Determine the (x, y) coordinate at the center of the cell enclosing the given text.  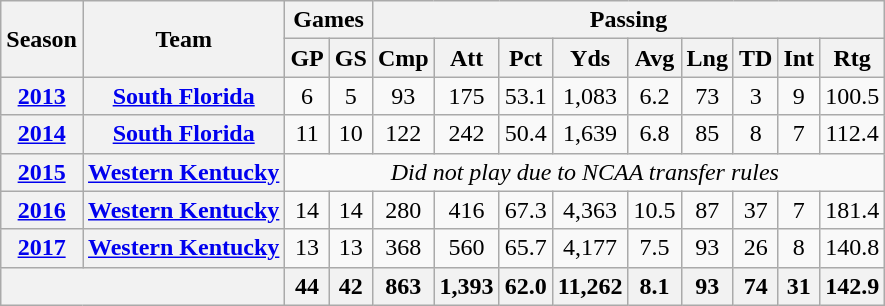
6.2 (654, 96)
142.9 (852, 286)
2017 (42, 248)
Team (183, 39)
Games (328, 20)
GP (307, 58)
242 (466, 134)
2013 (42, 96)
6.8 (654, 134)
Passing (628, 20)
8.1 (654, 286)
TD (755, 58)
181.4 (852, 210)
6 (307, 96)
11,262 (590, 286)
62.0 (526, 286)
9 (799, 96)
42 (350, 286)
11 (307, 134)
Att (466, 58)
37 (755, 210)
1,083 (590, 96)
175 (466, 96)
2014 (42, 134)
Int (799, 58)
10.5 (654, 210)
73 (707, 96)
26 (755, 248)
Season (42, 39)
Did not play due to NCAA transfer rules (585, 172)
2016 (42, 210)
280 (403, 210)
65.7 (526, 248)
50.4 (526, 134)
44 (307, 286)
5 (350, 96)
140.8 (852, 248)
Pct (526, 58)
Avg (654, 58)
100.5 (852, 96)
863 (403, 286)
122 (403, 134)
Cmp (403, 58)
74 (755, 286)
1,639 (590, 134)
4,177 (590, 248)
GS (350, 58)
368 (403, 248)
53.1 (526, 96)
Yds (590, 58)
85 (707, 134)
Lng (707, 58)
87 (707, 210)
4,363 (590, 210)
3 (755, 96)
2015 (42, 172)
1,393 (466, 286)
7.5 (654, 248)
67.3 (526, 210)
416 (466, 210)
112.4 (852, 134)
10 (350, 134)
Rtg (852, 58)
31 (799, 286)
560 (466, 248)
